Pinpoint the cell where the given text exists, returning its [x, y] midpoint coordinate. 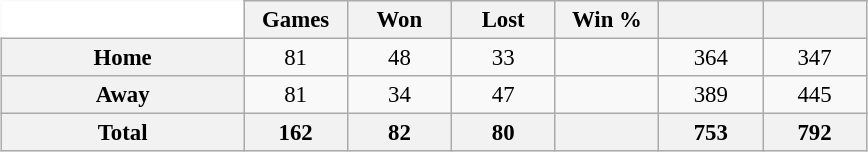
753 [711, 133]
445 [815, 95]
792 [815, 133]
80 [503, 133]
33 [503, 57]
162 [296, 133]
82 [399, 133]
347 [815, 57]
Home [123, 57]
Games [296, 20]
389 [711, 95]
Lost [503, 20]
Away [123, 95]
34 [399, 95]
Total [123, 133]
Win % [607, 20]
364 [711, 57]
47 [503, 95]
48 [399, 57]
Won [399, 20]
